Locate the cell with the specified text and output its (X, Y) center coordinate. 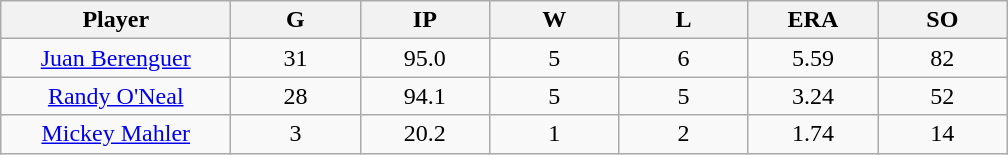
28 (296, 96)
82 (942, 58)
L (684, 20)
Player (116, 20)
IP (424, 20)
ERA (812, 20)
20.2 (424, 134)
31 (296, 58)
1 (554, 134)
G (296, 20)
3.24 (812, 96)
94.1 (424, 96)
Mickey Mahler (116, 134)
SO (942, 20)
52 (942, 96)
95.0 (424, 58)
3 (296, 134)
2 (684, 134)
Randy O'Neal (116, 96)
6 (684, 58)
1.74 (812, 134)
Juan Berenguer (116, 58)
14 (942, 134)
5.59 (812, 58)
W (554, 20)
